Return the [X, Y] coordinate for the center point of the cell that contains the specified text.  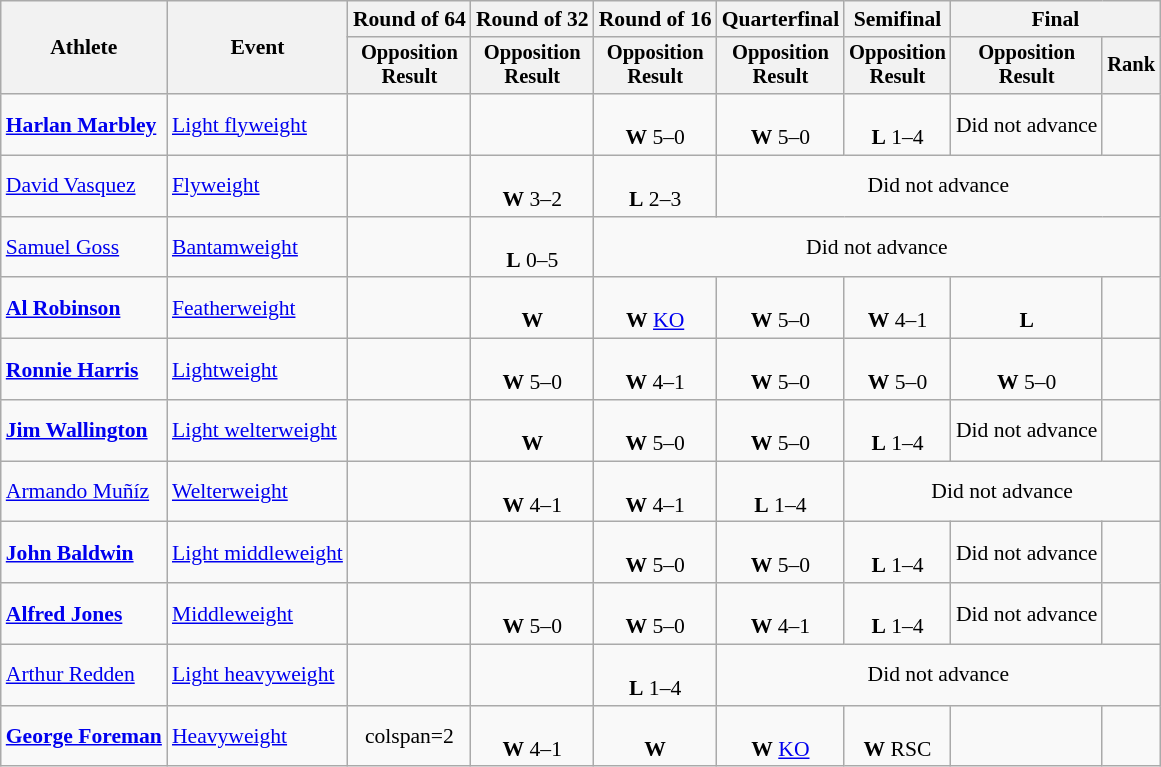
Al Robinson [84, 308]
Bantamweight [258, 248]
L [1027, 308]
colspan=2 [410, 736]
Featherweight [258, 308]
David Vasquez [84, 186]
Lightweight [258, 370]
Heavyweight [258, 736]
Event [258, 48]
Armando Muñíz [84, 492]
Light flyweight [258, 124]
Athlete [84, 48]
Welterweight [258, 492]
Jim Wallington [84, 430]
Final [1056, 19]
Ronnie Harris [84, 370]
Light middleweight [258, 552]
George Foreman [84, 736]
Semifinal [898, 19]
Alfred Jones [84, 614]
Rank [1131, 66]
Quarterfinal [781, 19]
Flyweight [258, 186]
L 0–5 [532, 248]
Harlan Marbley [84, 124]
Light welterweight [258, 430]
W 3–2 [532, 186]
Light heavyweight [258, 676]
Middleweight [258, 614]
Round of 64 [410, 19]
Round of 32 [532, 19]
John Baldwin [84, 552]
W RSC [898, 736]
L 2–3 [656, 186]
Round of 16 [656, 19]
Arthur Redden [84, 676]
Samuel Goss [84, 248]
